Locate the cell with the specified text and output its (X, Y) center coordinate. 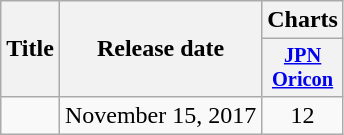
Charts (303, 20)
JPNOricon (303, 68)
Title (30, 49)
November 15, 2017 (160, 115)
12 (303, 115)
Release date (160, 49)
